Output the [x, y] coordinate of the center of the cell containing the given text.  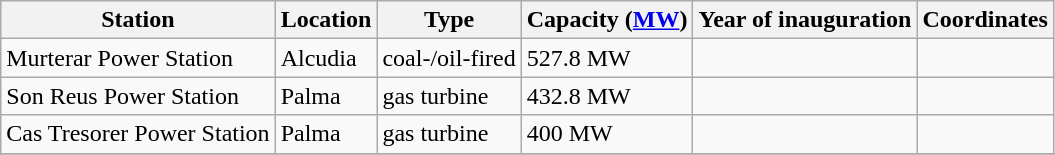
Capacity (MW) [607, 20]
527.8 MW [607, 58]
Location [326, 20]
Murterar Power Station [138, 58]
Son Reus Power Station [138, 96]
400 MW [607, 134]
Cas Tresorer Power Station [138, 134]
Coordinates [985, 20]
Type [449, 20]
Station [138, 20]
Alcudia [326, 58]
coal-/oil-fired [449, 58]
Year of inauguration [805, 20]
432.8 MW [607, 96]
